Capture the cell that displays the provided text and extract its [x, y] central coordinate. 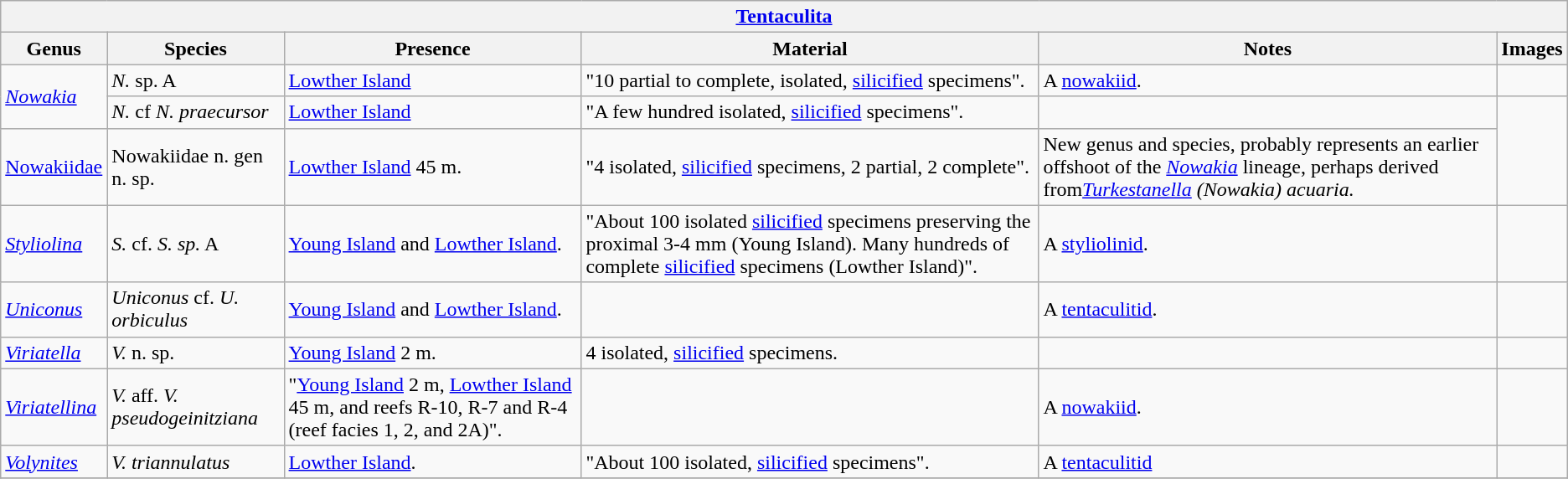
Tentaculita [784, 17]
S. cf. S. sp. A [196, 244]
V. aff. V. pseudogeinitziana [196, 407]
Uniconus [54, 310]
Nowakiidae n. gen n. sp. [196, 167]
Styliolina [54, 244]
V. n. sp. [196, 353]
N. sp. A [196, 80]
Nowakia [54, 96]
V. triannulatus [196, 461]
"4 isolated, silicified specimens, 2 partial, 2 complete". [810, 167]
"About 100 isolated, silicified specimens". [810, 461]
Uniconus cf. U. orbiculus [196, 310]
"Young Island 2 m, Lowther Island 45 m, and reefs R-10, R-7 and R-4 (reef facies 1, 2, and 2A)". [432, 407]
Presence [432, 49]
Nowakiidae [54, 167]
Lowther Island. [432, 461]
Species [196, 49]
A tentaculitid. [1268, 310]
Genus [54, 49]
Lowther Island 45 m. [432, 167]
N. cf N. praecursor [196, 112]
"10 partial to complete, isolated, silicified specimens". [810, 80]
Young Island 2 m. [432, 353]
A tentaculitid [1268, 461]
Material [810, 49]
Volynites [54, 461]
4 isolated, silicified specimens. [810, 353]
Images [1532, 49]
Viriatellina [54, 407]
New genus and species, probably represents an earlier offshoot of the Nowakia lineage, perhaps derived fromTurkestanella (Nowakia) acuaria. [1268, 167]
Viriatella [54, 353]
A styliolinid. [1268, 244]
Notes [1268, 49]
"A few hundred isolated, silicified specimens". [810, 112]
